Search for the cell housing the specified text and yield its (X, Y) center coordinate. 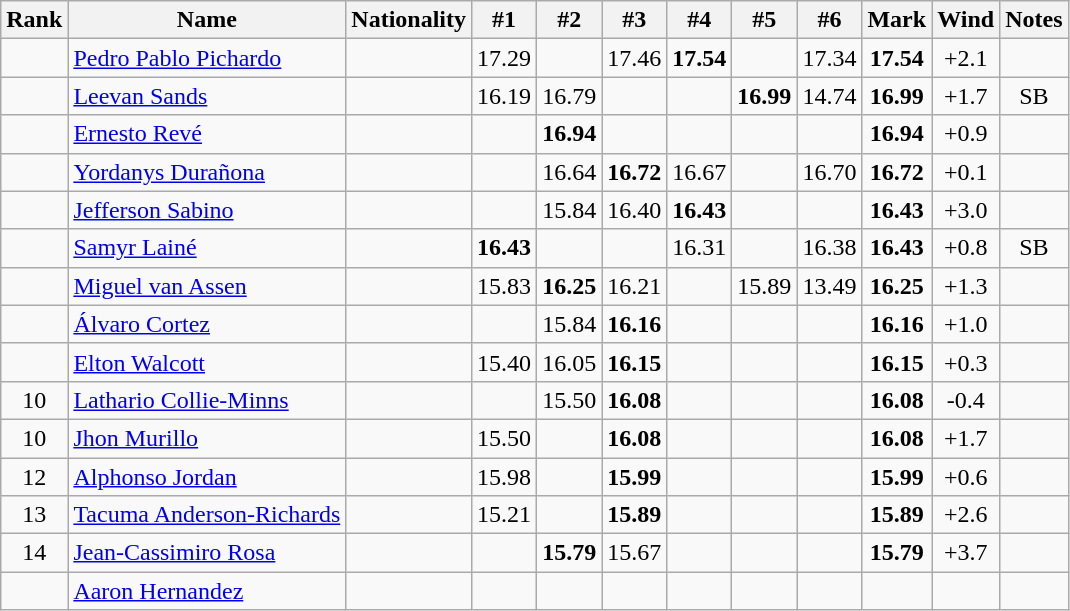
16.21 (634, 286)
13 (34, 515)
Aaron Hernandez (207, 591)
Nationality (409, 20)
+0.9 (966, 134)
17.46 (634, 58)
Elton Walcott (207, 362)
+0.3 (966, 362)
+0.8 (966, 248)
+1.3 (966, 286)
#1 (504, 20)
Wind (966, 20)
#6 (830, 20)
15.21 (504, 515)
16.05 (570, 362)
15.98 (504, 477)
Miguel van Assen (207, 286)
17.34 (830, 58)
+3.0 (966, 210)
#4 (700, 20)
15.83 (504, 286)
16.38 (830, 248)
13.49 (830, 286)
Samyr Lainé (207, 248)
Álvaro Cortez (207, 324)
Yordanys Durañona (207, 172)
16.79 (570, 96)
Tacuma Anderson-Richards (207, 515)
#3 (634, 20)
Alphonso Jordan (207, 477)
#5 (764, 20)
Ernesto Revé (207, 134)
+0.1 (966, 172)
+0.6 (966, 477)
15.40 (504, 362)
12 (34, 477)
Mark (897, 20)
+2.1 (966, 58)
Leevan Sands (207, 96)
Pedro Pablo Pichardo (207, 58)
-0.4 (966, 400)
16.31 (700, 248)
16.19 (504, 96)
Jefferson Sabino (207, 210)
+3.7 (966, 553)
Jean-Cassimiro Rosa (207, 553)
+2.6 (966, 515)
#2 (570, 20)
17.29 (504, 58)
16.70 (830, 172)
Jhon Murillo (207, 438)
15.67 (634, 553)
+1.0 (966, 324)
16.67 (700, 172)
16.64 (570, 172)
Notes (1034, 20)
Lathario Collie-Minns (207, 400)
14.74 (830, 96)
Name (207, 20)
16.40 (634, 210)
Rank (34, 20)
14 (34, 553)
